Return the [x, y] coordinate for the center point of the cell that contains the specified text.  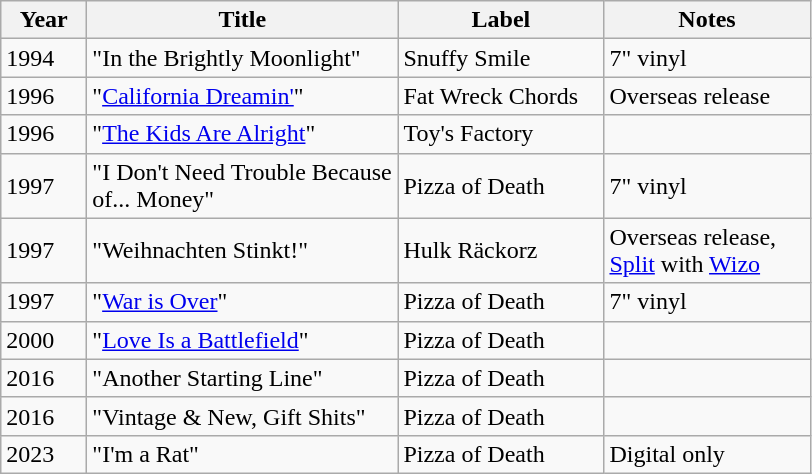
Overseas release, Split with Wizo [707, 250]
Label [501, 20]
Snuffy Smile [501, 58]
"I Don't Need Trouble Because of... Money" [242, 186]
"California Dreamin'" [242, 96]
Toy's Factory [501, 134]
Fat Wreck Chords [501, 96]
"Weihnachten Stinkt!" [242, 250]
2000 [44, 340]
"War is Over" [242, 302]
1994 [44, 58]
"The Kids Are Alright" [242, 134]
"Another Starting Line" [242, 378]
Hulk Räckorz [501, 250]
Year [44, 20]
Overseas release [707, 96]
"I'm a Rat" [242, 454]
Digital only [707, 454]
"Vintage & New, Gift Shits" [242, 416]
Notes [707, 20]
Title [242, 20]
2023 [44, 454]
"In the Brightly Moonlight" [242, 58]
"Love Is a Battlefield" [242, 340]
